Determine the (x, y) coordinate at the center of the cell enclosing the given text.  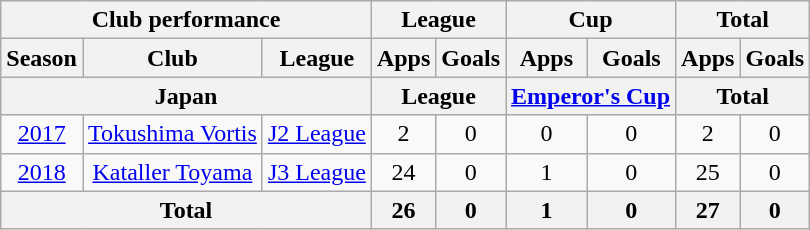
Club performance (186, 20)
J3 League (316, 172)
2018 (42, 172)
27 (708, 210)
Cup (591, 20)
2017 (42, 134)
24 (403, 172)
Tokushima Vortis (172, 134)
Season (42, 58)
Club (172, 58)
25 (708, 172)
26 (403, 210)
Emperor's Cup (591, 96)
Kataller Toyama (172, 172)
J2 League (316, 134)
Japan (186, 96)
